Detect which cell encompasses the target text, then output its [X, Y] center coordinate. 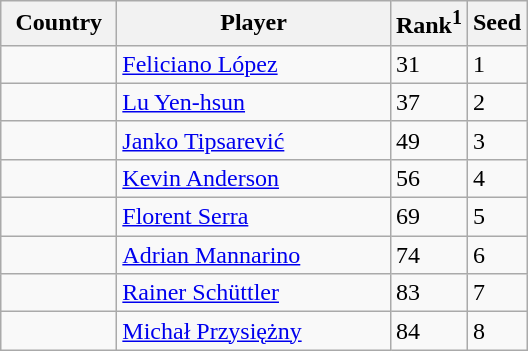
Michał Przysiężny [254, 331]
84 [428, 331]
7 [496, 293]
3 [496, 140]
37 [428, 102]
Player [254, 24]
5 [496, 217]
74 [428, 255]
83 [428, 293]
Seed [496, 24]
Janko Tipsarević [254, 140]
Feliciano López [254, 64]
1 [496, 64]
Florent Serra [254, 217]
Rank1 [428, 24]
49 [428, 140]
8 [496, 331]
2 [496, 102]
Kevin Anderson [254, 178]
Adrian Mannarino [254, 255]
Country [59, 24]
69 [428, 217]
31 [428, 64]
6 [496, 255]
56 [428, 178]
Rainer Schüttler [254, 293]
Lu Yen-hsun [254, 102]
4 [496, 178]
